Scan for the cell matching the given text and deliver its (x, y) coordinate at center. 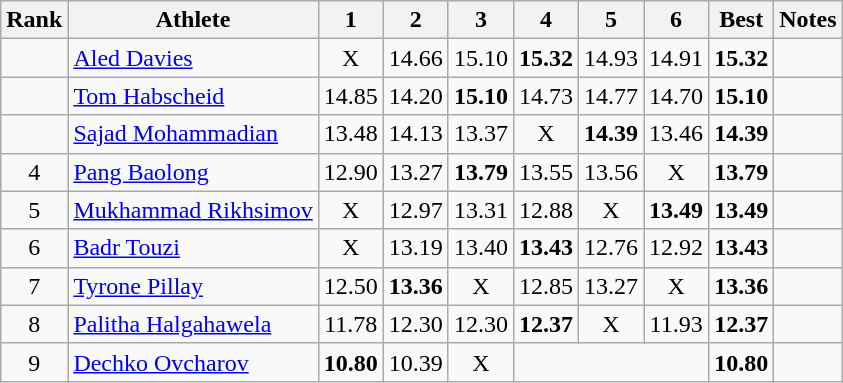
Notes (808, 20)
7 (34, 286)
14.66 (416, 58)
14.91 (676, 58)
13.37 (480, 134)
14.93 (612, 58)
13.56 (612, 172)
12.97 (416, 210)
11.78 (350, 324)
13.46 (676, 134)
13.40 (480, 248)
10.39 (416, 362)
Aled Davies (193, 58)
12.76 (612, 248)
Mukhammad Rikhsimov (193, 210)
14.13 (416, 134)
13.55 (546, 172)
1 (350, 20)
Rank (34, 20)
12.88 (546, 210)
12.50 (350, 286)
14.73 (546, 96)
Dechko Ovcharov (193, 362)
14.70 (676, 96)
Sajad Mohammadian (193, 134)
Tyrone Pillay (193, 286)
14.85 (350, 96)
13.48 (350, 134)
Badr Touzi (193, 248)
12.92 (676, 248)
11.93 (676, 324)
Palitha Halgahawela (193, 324)
8 (34, 324)
9 (34, 362)
12.90 (350, 172)
Best (742, 20)
12.85 (546, 286)
3 (480, 20)
13.19 (416, 248)
Pang Baolong (193, 172)
Tom Habscheid (193, 96)
2 (416, 20)
13.31 (480, 210)
Athlete (193, 20)
14.77 (612, 96)
14.20 (416, 96)
